Pinpoint the cell where the given text exists, returning its (x, y) midpoint coordinate. 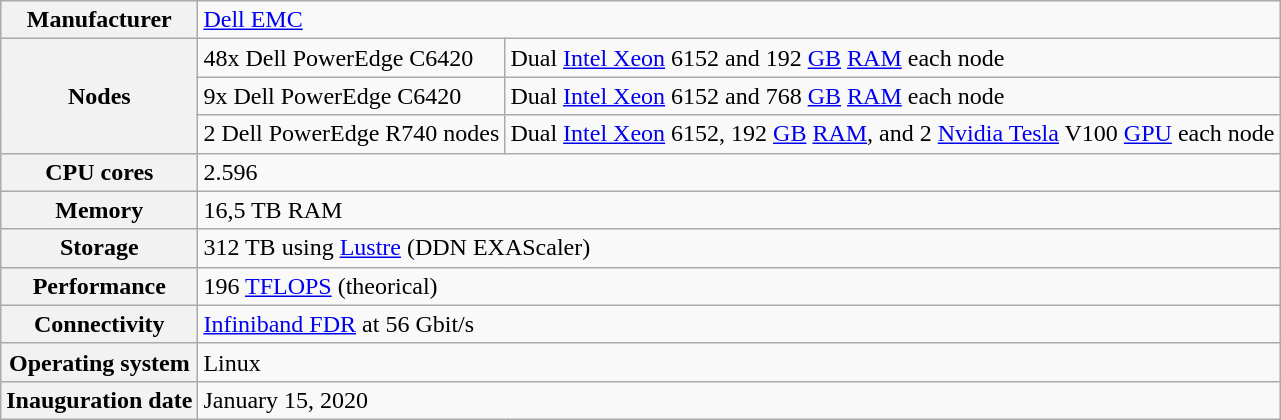
Connectivity (100, 324)
Infiniband FDR at 56 Gbit/s (739, 324)
Memory (100, 210)
Inauguration date (100, 400)
Nodes (100, 96)
Operating system (100, 362)
2.596 (739, 172)
Manufacturer (100, 20)
Dell EMC (739, 20)
CPU cores (100, 172)
Dual Intel Xeon 6152 and 192 GB RAM each node (892, 58)
Dual Intel Xeon 6152, 192 GB RAM, and 2 Nvidia Tesla V100 GPU each node (892, 134)
Storage (100, 248)
9x Dell PowerEdge C6420 (352, 96)
Dual Intel Xeon 6152 and 768 GB RAM each node (892, 96)
January 15, 2020 (739, 400)
Performance (100, 286)
312 TB using Lustre (DDN EXAScaler) (739, 248)
48x Dell PowerEdge C6420 (352, 58)
2 Dell PowerEdge R740 nodes (352, 134)
16,5 TB RAM (739, 210)
196 TFLOPS (theorical) (739, 286)
Linux (739, 362)
